Locate the cell with the specified text and output its (x, y) center coordinate. 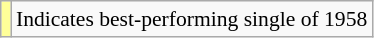
Indicates best-performing single of 1958 (192, 19)
